Provide the [X, Y] coordinate of the cell's center where the given text is located.  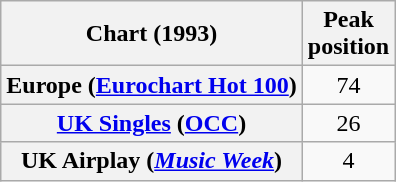
4 [348, 161]
UK Singles (OCC) [152, 123]
UK Airplay (Music Week) [152, 161]
Chart (1993) [152, 34]
Peakposition [348, 34]
Europe (Eurochart Hot 100) [152, 85]
74 [348, 85]
26 [348, 123]
